Determine the [x, y] coordinate at the center of the cell enclosing the given text.  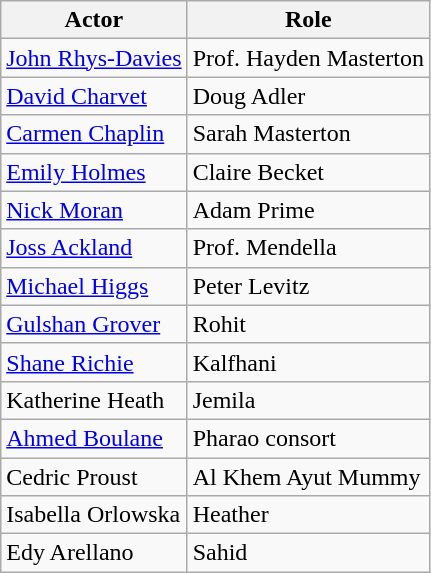
Al Khem Ayut Mummy [308, 477]
Michael Higgs [94, 286]
Prof. Hayden Masterton [308, 58]
Joss Ackland [94, 248]
Isabella Orlowska [94, 515]
Actor [94, 20]
Rohit [308, 324]
David Charvet [94, 96]
Adam Prime [308, 210]
Prof. Mendella [308, 248]
John Rhys-Davies [94, 58]
Sarah Masterton [308, 134]
Sahid [308, 553]
Peter Levitz [308, 286]
Katherine Heath [94, 400]
Cedric Proust [94, 477]
Jemila [308, 400]
Nick Moran [94, 210]
Carmen Chaplin [94, 134]
Ahmed Boulane [94, 438]
Heather [308, 515]
Emily Holmes [94, 172]
Gulshan Grover [94, 324]
Doug Adler [308, 96]
Edy Arellano [94, 553]
Role [308, 20]
Pharao consort [308, 438]
Kalfhani [308, 362]
Shane Richie [94, 362]
Claire Becket [308, 172]
